Pinpoint the cell where the given text exists, returning its [X, Y] midpoint coordinate. 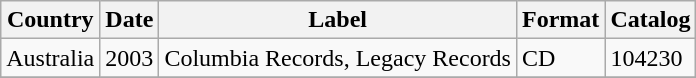
Columbia Records, Legacy Records [338, 58]
2003 [130, 58]
Catalog [650, 20]
CD [560, 58]
Australia [50, 58]
Country [50, 20]
104230 [650, 58]
Label [338, 20]
Format [560, 20]
Date [130, 20]
